Identify which cell holds the provided text, then report its (x, y) central coordinate. 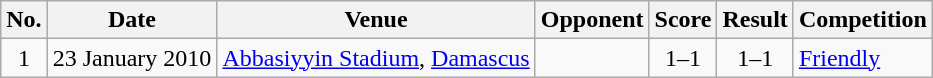
Opponent (592, 20)
No. (24, 20)
Friendly (862, 58)
Venue (376, 20)
Result (755, 20)
1 (24, 58)
Abbasiyyin Stadium, Damascus (376, 58)
23 January 2010 (132, 58)
Score (683, 20)
Date (132, 20)
Competition (862, 20)
